Determine the [x, y] coordinate at the center of the cell enclosing the given text.  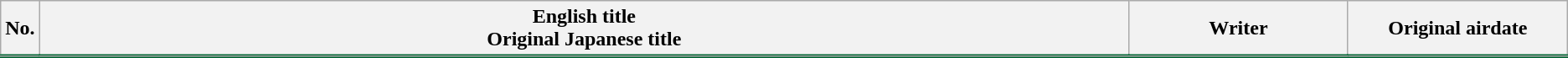
English title Original Japanese title [584, 29]
Writer [1239, 29]
No. [20, 29]
Original airdate [1457, 29]
